Extract the (X, Y) coordinate from the center of the cell holding the provided text.  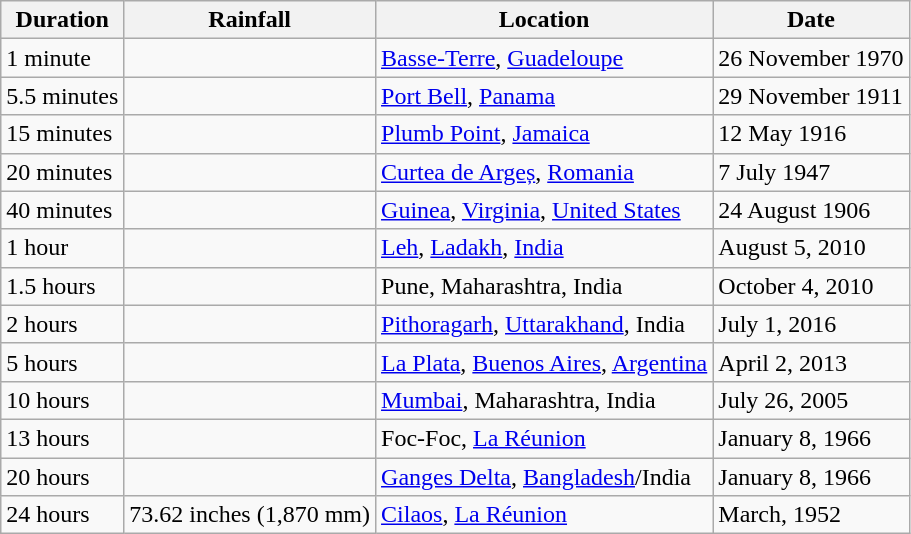
Cilaos, La Réunion (544, 515)
Location (544, 20)
2 hours (62, 324)
13 hours (62, 438)
Foc-Foc, La Réunion (544, 438)
Port Bell, Panama (544, 96)
October 4, 2010 (811, 286)
Ganges Delta, Bangladesh/India (544, 477)
Rainfall (250, 20)
15 minutes (62, 134)
29 November 1911 (811, 96)
July 1, 2016 (811, 324)
1.5 hours (62, 286)
August 5, 2010 (811, 248)
24 August 1906 (811, 210)
La Plata, Buenos Aires, Argentina (544, 362)
Pithoragarh, Uttarakhand, India (544, 324)
Date (811, 20)
24 hours (62, 515)
Leh, Ladakh, India (544, 248)
5.5 minutes (62, 96)
10 hours (62, 400)
Plumb Point, Jamaica (544, 134)
1 hour (62, 248)
July 26, 2005 (811, 400)
Basse-Terre, Guadeloupe (544, 58)
Curtea de Argeș, Romania (544, 172)
Guinea, Virginia, United States (544, 210)
12 May 1916 (811, 134)
Mumbai, Maharashtra, India (544, 400)
40 minutes (62, 210)
20 hours (62, 477)
7 July 1947 (811, 172)
26 November 1970 (811, 58)
March, 1952 (811, 515)
73.62 inches (1,870 mm) (250, 515)
5 hours (62, 362)
20 minutes (62, 172)
Pune, Maharashtra, India (544, 286)
April 2, 2013 (811, 362)
Duration (62, 20)
1 minute (62, 58)
